Output the [X, Y] coordinate of the center of the cell containing the given text.  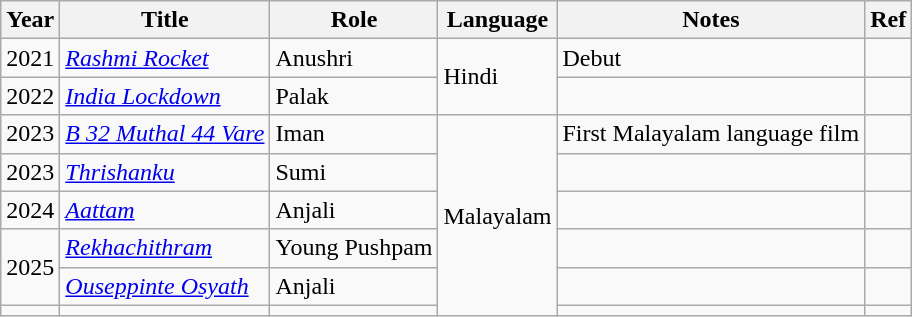
Rashmi Rocket [165, 58]
Debut [711, 58]
First Malayalam language film [711, 134]
Aattam [165, 210]
India Lockdown [165, 96]
Thrishanku [165, 172]
2025 [30, 267]
Notes [711, 20]
Malayalam [498, 216]
Iman [354, 134]
Role [354, 20]
Ouseppinte Osyath [165, 286]
Rekhachithram [165, 248]
Language [498, 20]
Title [165, 20]
Sumi [354, 172]
2022 [30, 96]
2021 [30, 58]
Anushri [354, 58]
2024 [30, 210]
Ref [888, 20]
Palak [354, 96]
B 32 Muthal 44 Vare [165, 134]
Young Pushpam [354, 248]
Hindi [498, 77]
Year [30, 20]
